Pinpoint the cell where the given text exists, returning its [X, Y] midpoint coordinate. 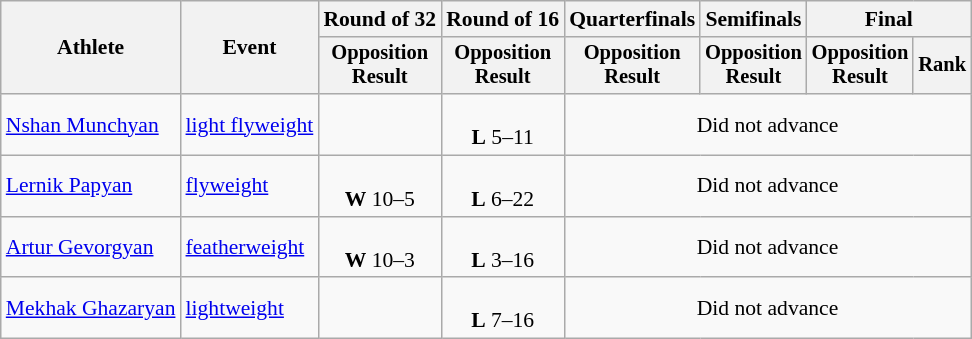
Rank [942, 66]
W 10–3 [380, 248]
Lernik Papyan [91, 186]
flyweight [249, 186]
L 6–22 [502, 186]
light flyweight [249, 124]
L 5–11 [502, 124]
lightweight [249, 308]
Semifinals [754, 19]
Round of 32 [380, 19]
Final [889, 19]
Event [249, 48]
Artur Gevorgyan [91, 248]
Athlete [91, 48]
L 7–16 [502, 308]
L 3–16 [502, 248]
Mekhak Ghazaryan [91, 308]
W 10–5 [380, 186]
featherweight [249, 248]
Round of 16 [502, 19]
Nshan Munchyan [91, 124]
Quarterfinals [632, 19]
